Return the (x, y) coordinate for the center point of the cell that contains the specified text.  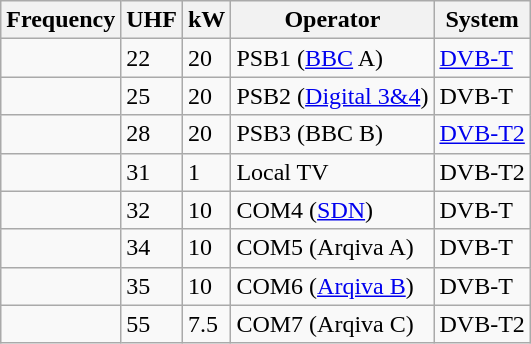
PSB1 (BBC A) (332, 58)
22 (152, 58)
Frequency (61, 20)
System (482, 20)
COM4 (SDN) (332, 210)
1 (206, 172)
55 (152, 324)
PSB3 (BBC B) (332, 134)
kW (206, 20)
COM5 (Arqiva A) (332, 248)
25 (152, 96)
28 (152, 134)
32 (152, 210)
Operator (332, 20)
COM7 (Arqiva C) (332, 324)
34 (152, 248)
35 (152, 286)
UHF (152, 20)
COM6 (Arqiva B) (332, 286)
PSB2 (Digital 3&4) (332, 96)
Local TV (332, 172)
31 (152, 172)
7.5 (206, 324)
